For the text-containing cell, return its midpoint in [x, y] coordinate format. 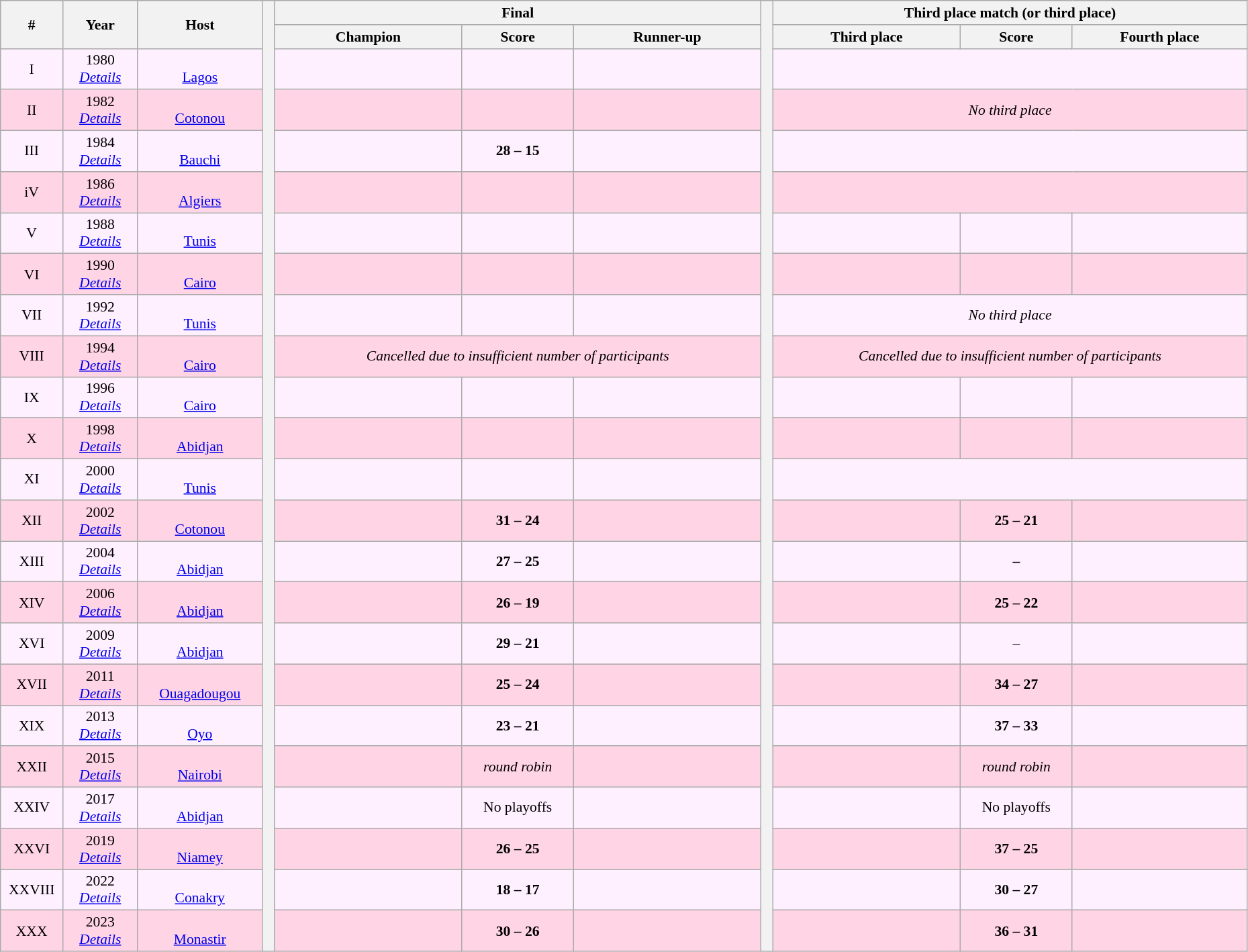
XI [32, 479]
1996Details [101, 397]
2011Details [101, 685]
18 – 17 [518, 890]
iV [32, 192]
25 – 24 [518, 685]
Conakry [200, 890]
25 – 21 [1016, 521]
1984Details [101, 152]
30 – 26 [518, 931]
36 – 31 [1016, 931]
2006Details [101, 603]
XIX [32, 725]
26 – 19 [518, 603]
2009Details [101, 643]
XII [32, 521]
23 – 21 [518, 725]
XVI [32, 643]
VIII [32, 356]
31 – 24 [518, 521]
2017Details [101, 808]
34 – 27 [1016, 685]
1982Details [101, 110]
2000Details [101, 479]
XXX [32, 931]
1998Details [101, 439]
2002Details [101, 521]
1986Details [101, 192]
2019Details [101, 849]
VII [32, 316]
26 – 25 [518, 849]
1992Details [101, 316]
1994Details [101, 356]
Oyo [200, 725]
XXII [32, 767]
1988Details [101, 234]
2023Details [101, 931]
37 – 25 [1016, 849]
Bauchi [200, 152]
Third place match (or third place) [1010, 13]
III [32, 152]
I [32, 68]
V [32, 234]
Final [518, 13]
2022Details [101, 890]
2015Details [101, 767]
1990Details [101, 274]
30 – 27 [1016, 890]
IX [32, 397]
Year [101, 24]
Niamey [200, 849]
VI [32, 274]
28 – 15 [518, 152]
25 – 22 [1016, 603]
Runner-up [667, 37]
Nairobi [200, 767]
Third place [867, 37]
X [32, 439]
37 – 33 [1016, 725]
XXVI [32, 849]
Host [200, 24]
29 – 21 [518, 643]
Fourth place [1159, 37]
# [32, 24]
Lagos [200, 68]
Monastir [200, 931]
Ouagadougou [200, 685]
1980Details [101, 68]
Algiers [200, 192]
XXIV [32, 808]
Champion [368, 37]
XIV [32, 603]
XVII [32, 685]
27 – 25 [518, 561]
2013Details [101, 725]
XXVIII [32, 890]
XIII [32, 561]
II [32, 110]
2004Details [101, 561]
